Locate the cell with the specified text and output its [x, y] center coordinate. 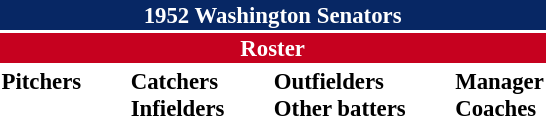
Roster [272, 48]
1952 Washington Senators [272, 15]
